Determine the [x, y] coordinate at the center of the cell enclosing the given text.  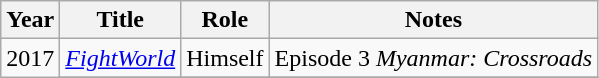
Year [30, 20]
Role [225, 20]
Notes [434, 20]
Himself [225, 58]
Episode 3 Myanmar: Crossroads [434, 58]
Title [120, 20]
FightWorld [120, 58]
2017 [30, 58]
